Extract the (X, Y) coordinate from the center of the cell holding the provided text.  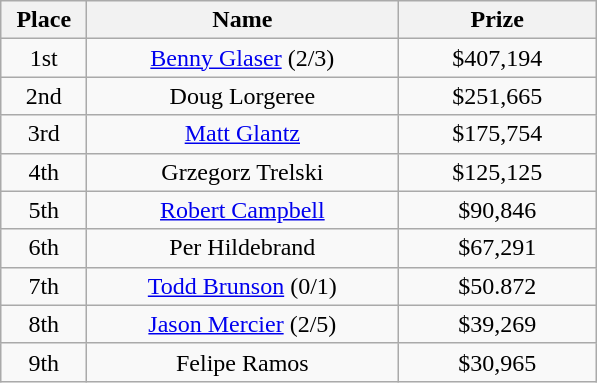
$67,291 (498, 248)
6th (44, 248)
$175,754 (498, 134)
Doug Lorgeree (242, 96)
9th (44, 362)
Grzegorz Trelski (242, 172)
Name (242, 20)
$30,965 (498, 362)
1st (44, 58)
$90,846 (498, 210)
5th (44, 210)
$50.872 (498, 286)
$125,125 (498, 172)
Place (44, 20)
Per Hildebrand (242, 248)
Prize (498, 20)
Matt Glantz (242, 134)
2nd (44, 96)
Jason Mercier (2/5) (242, 324)
Todd Brunson (0/1) (242, 286)
Robert Campbell (242, 210)
Benny Glaser (2/3) (242, 58)
7th (44, 286)
$251,665 (498, 96)
3rd (44, 134)
Felipe Ramos (242, 362)
$39,269 (498, 324)
8th (44, 324)
$407,194 (498, 58)
4th (44, 172)
